Identify which cell holds the provided text, then report its [X, Y] central coordinate. 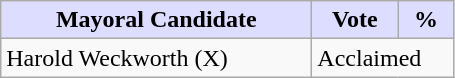
Vote [355, 20]
Acclaimed [383, 58]
Harold Weckworth (X) [156, 58]
Mayoral Candidate [156, 20]
% [426, 20]
